For the text-containing cell, return its midpoint in [x, y] coordinate format. 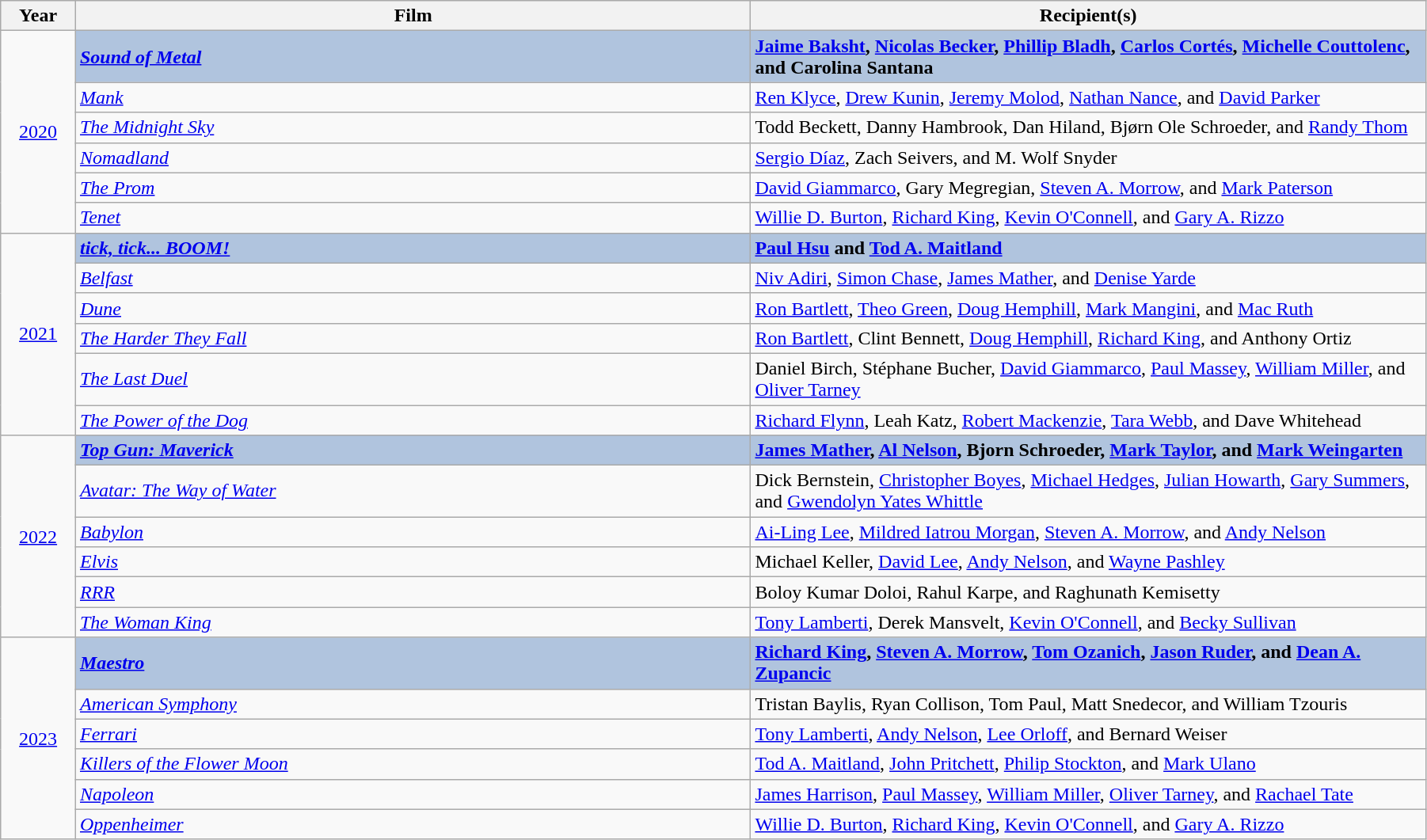
Nomadland [413, 158]
Ron Bartlett, Clint Bennett, Doug Hemphill, Richard King, and Anthony Ortiz [1088, 338]
Top Gun: Maverick [413, 450]
Todd Beckett, Danny Hambrook, Dan Hiland, Bjørn Ole Schroeder, and Randy Thom [1088, 127]
Oppenheimer [413, 824]
Dune [413, 308]
The Prom [413, 188]
RRR [413, 592]
2023 [38, 738]
Michael Keller, David Lee, Andy Nelson, and Wayne Pashley [1088, 562]
Ren Klyce, Drew Kunin, Jeremy Molod, Nathan Nance, and David Parker [1088, 97]
Tod A. Maitland, John Pritchett, Philip Stockton, and Mark Ulano [1088, 764]
Daniel Birch, Stéphane Bucher, David Giammarco, Paul Massey, William Miller, and Oliver Tarney [1088, 378]
American Symphony [413, 704]
Ai-Ling Lee, Mildred Iatrou Morgan, Steven A. Morrow, and Andy Nelson [1088, 532]
The Midnight Sky [413, 127]
Niv Adiri, Simon Chase, James Mather, and Denise Yarde [1088, 278]
Killers of the Flower Moon [413, 764]
2021 [38, 334]
James Mather, Al Nelson, Bjorn Schroeder, Mark Taylor, and Mark Weingarten [1088, 450]
Ron Bartlett, Theo Green, Doug Hemphill, Mark Mangini, and Mac Ruth [1088, 308]
Maestro [413, 663]
Dick Bernstein, Christopher Boyes, Michael Hedges, Julian Howarth, Gary Summers, and Gwendolyn Yates Whittle [1088, 491]
Jaime Baksht, Nicolas Becker, Phillip Bladh, Carlos Cortés, Michelle Couttolenc, and Carolina Santana [1088, 57]
Tenet [413, 218]
Tristan Baylis, Ryan Collison, Tom Paul, Matt Snedecor, and William Tzouris [1088, 704]
Napoleon [413, 794]
The Harder They Fall [413, 338]
Tony Lamberti, Andy Nelson, Lee Orloff, and Bernard Weiser [1088, 734]
tick, tick... BOOM! [413, 248]
James Harrison, Paul Massey, William Miller, Oliver Tarney, and Rachael Tate [1088, 794]
Recipient(s) [1088, 16]
Mank [413, 97]
Richard Flynn, Leah Katz, Robert Mackenzie, Tara Webb, and Dave Whitehead [1088, 420]
Elvis [413, 562]
2020 [38, 131]
The Power of the Dog [413, 420]
The Last Duel [413, 378]
Avatar: The Way of Water [413, 491]
Sound of Metal [413, 57]
Year [38, 16]
David Giammarco, Gary Megregian, Steven A. Morrow, and Mark Paterson [1088, 188]
Ferrari [413, 734]
Babylon [413, 532]
Film [413, 16]
2022 [38, 537]
Belfast [413, 278]
The Woman King [413, 622]
Richard King, Steven A. Morrow, Tom Ozanich, Jason Ruder, and Dean A. Zupancic [1088, 663]
Sergio Díaz, Zach Seivers, and M. Wolf Snyder [1088, 158]
Paul Hsu and Tod A. Maitland [1088, 248]
Boloy Kumar Doloi, Rahul Karpe, and Raghunath Kemisetty [1088, 592]
Tony Lamberti, Derek Mansvelt, Kevin O'Connell, and Becky Sullivan [1088, 622]
